Detect which cell encompasses the target text, then output its (x, y) center coordinate. 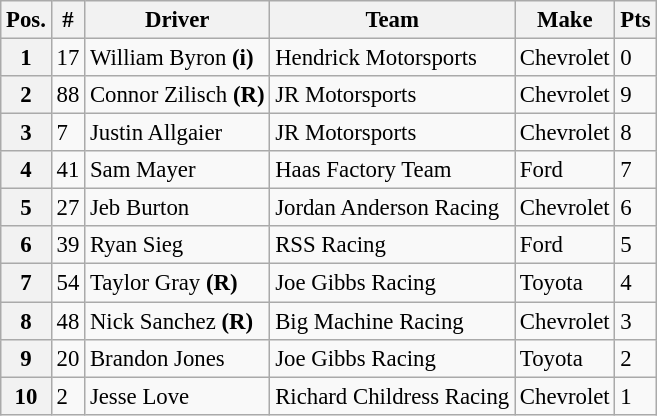
27 (68, 208)
88 (68, 95)
Hendrick Motorsports (392, 58)
48 (68, 321)
Jordan Anderson Racing (392, 208)
Sam Mayer (178, 170)
Ryan Sieg (178, 245)
# (68, 20)
Richard Childress Racing (392, 396)
Taylor Gray (R) (178, 283)
17 (68, 58)
20 (68, 358)
Brandon Jones (178, 358)
41 (68, 170)
10 (26, 396)
Nick Sanchez (R) (178, 321)
Make (565, 20)
Jesse Love (178, 396)
Justin Allgaier (178, 133)
Jeb Burton (178, 208)
Connor Zilisch (R) (178, 95)
Pts (636, 20)
Driver (178, 20)
Team (392, 20)
Big Machine Racing (392, 321)
Pos. (26, 20)
Haas Factory Team (392, 170)
54 (68, 283)
0 (636, 58)
William Byron (i) (178, 58)
RSS Racing (392, 245)
39 (68, 245)
